From the cell containing the given text, extract its center point as [x, y] coordinate. 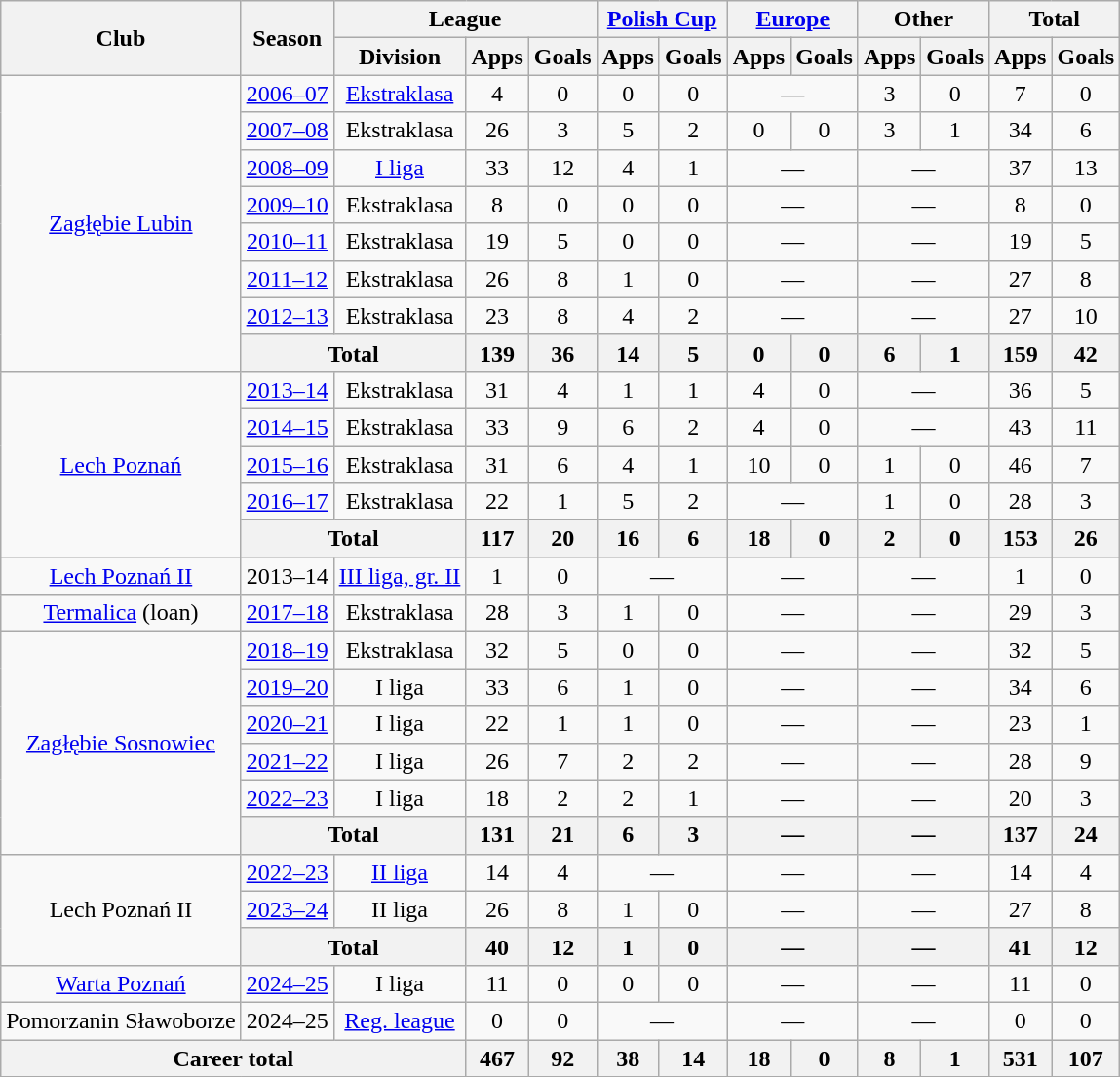
2009–10 [287, 205]
Europe [792, 19]
2012–13 [287, 316]
Zagłębie Sosnowiec [121, 743]
13 [1086, 168]
Termalica (loan) [121, 613]
131 [497, 835]
117 [497, 539]
29 [1021, 613]
40 [497, 946]
Division [400, 57]
46 [1021, 465]
2014–15 [287, 427]
37 [1021, 168]
2020–21 [287, 724]
Reg. league [400, 1020]
2011–12 [287, 279]
139 [497, 353]
107 [1086, 1058]
Club [121, 38]
Season [287, 38]
38 [628, 1058]
42 [1086, 353]
Other [923, 19]
III liga, gr. II [400, 576]
2015–16 [287, 465]
21 [562, 835]
2018–19 [287, 650]
2008–09 [287, 168]
531 [1021, 1058]
2010–11 [287, 242]
2006–07 [287, 94]
16 [628, 539]
2007–08 [287, 131]
43 [1021, 427]
Career total [234, 1058]
467 [497, 1058]
2021–22 [287, 761]
92 [562, 1058]
153 [1021, 539]
League [465, 19]
2023–24 [287, 909]
2017–18 [287, 613]
159 [1021, 353]
Lech Poznań [121, 464]
24 [1086, 835]
137 [1021, 835]
Warta Poznań [121, 983]
2016–17 [287, 502]
Polish Cup [662, 19]
41 [1021, 946]
Pomorzanin Sławoborze [121, 1020]
2019–20 [287, 687]
Zagłębie Lubin [121, 223]
